Detect which cell encompasses the target text, then output its (X, Y) center coordinate. 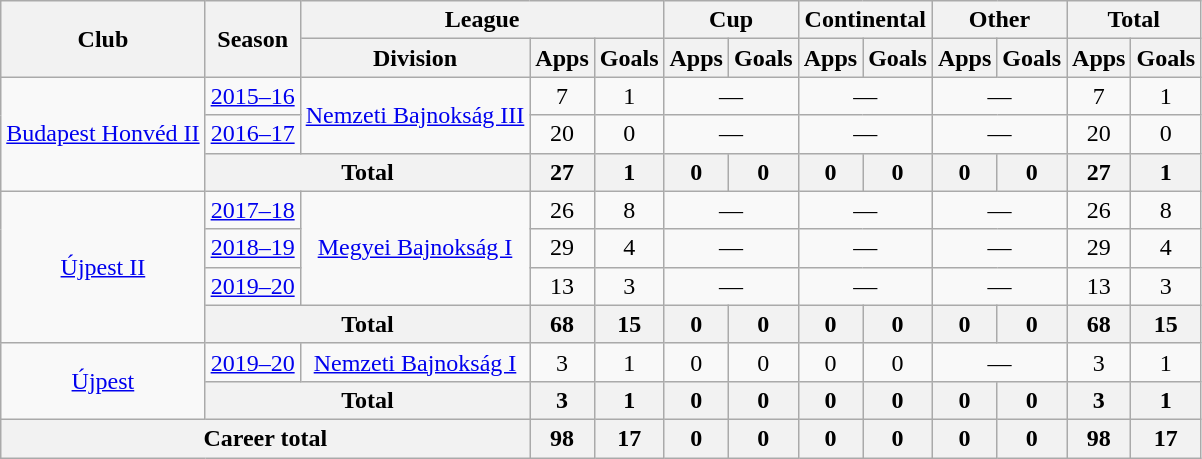
Division (415, 58)
Career total (266, 438)
Nemzeti Bajnokság III (415, 115)
2018–19 (252, 248)
2017–18 (252, 210)
Continental (865, 20)
2015–16 (252, 96)
League (482, 20)
Other (999, 20)
2016–17 (252, 134)
Budapest Honvéd II (103, 134)
Cup (731, 20)
Újpest II (103, 267)
Club (103, 39)
Megyei Bajnokság I (415, 248)
Nemzeti Bajnokság I (415, 362)
Season (252, 39)
Újpest (103, 381)
